Find where the given text appears and provide that cell's center as [X, Y] coordinate. 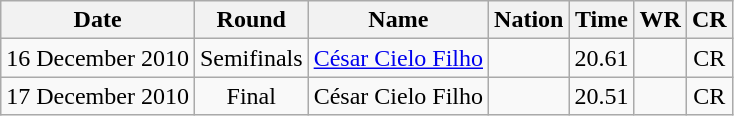
Semifinals [251, 58]
Nation [529, 20]
Date [98, 20]
20.61 [602, 58]
Name [398, 20]
17 December 2010 [98, 96]
Final [251, 96]
Time [602, 20]
WR [660, 20]
Round [251, 20]
16 December 2010 [98, 58]
20.51 [602, 96]
